For the text-containing cell, return its midpoint in [X, Y] coordinate format. 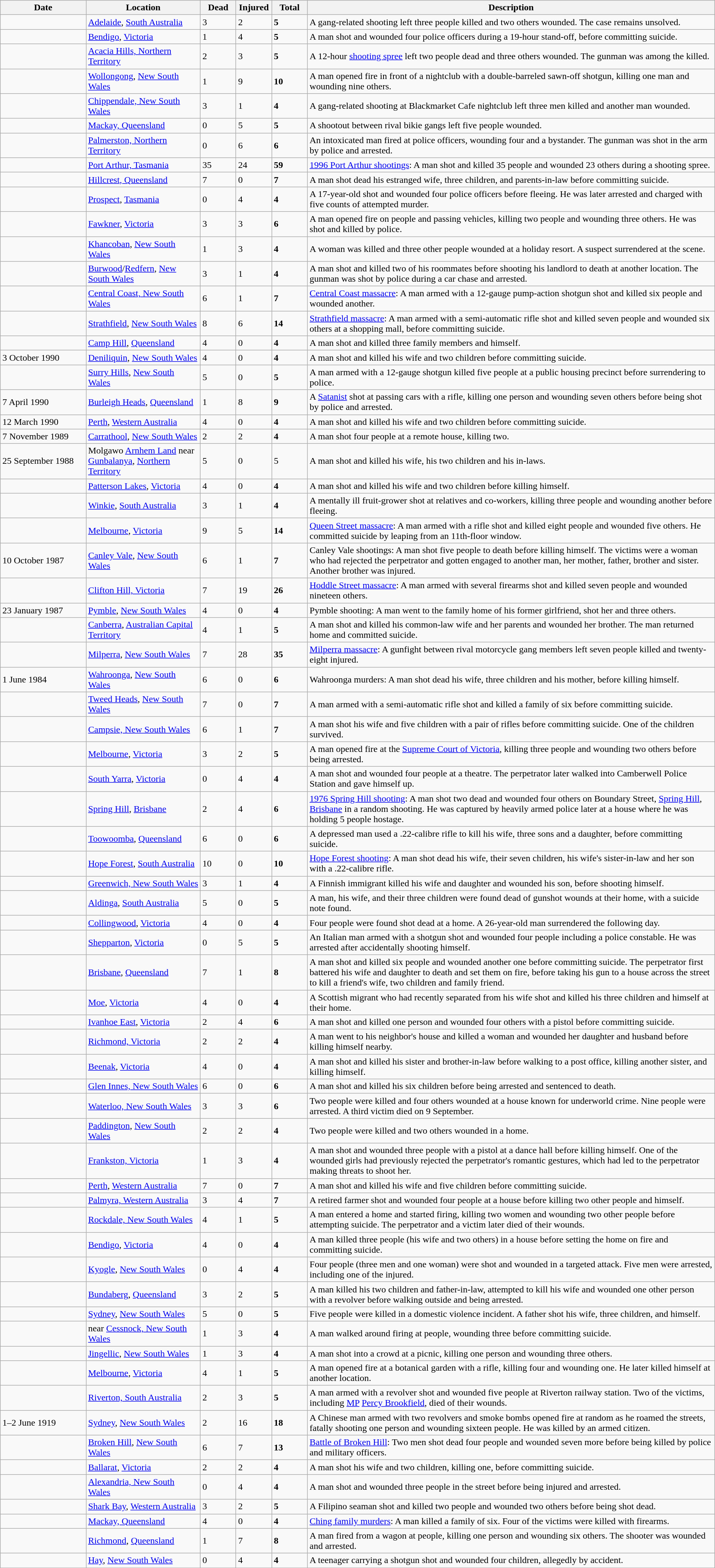
16 [254, 1423]
South Yarra, Victoria [143, 779]
Hillcrest, Queensland [143, 179]
Greenwich, New South Wales [143, 883]
Patterson Lakes, Victoria [143, 486]
A depressed man used a .22-calibre rifle to kill his wife, three sons and a daughter, before committing suicide. [511, 839]
A man walked around firing at people, wounding three before committing suicide. [511, 1334]
Surry Hills, New South Wales [143, 377]
Moe, Victoria [143, 1002]
Carrathool, New South Wales [143, 436]
Adelaide, South Australia [143, 22]
A man opened fire at the Supreme Court of Victoria, killing three people and wounding two others before being arrested. [511, 754]
Location [143, 8]
A Filipino seaman shot and killed two people and wounded two others before being shot dead. [511, 1507]
A woman was killed and three other people wounded at a holiday resort. A suspect surrendered at the scene. [511, 249]
A man shot and wounded four police officers during a 19-hour stand-off, before committing suicide. [511, 37]
Central Coast, New South Wales [143, 298]
Hope Forest, South Australia [143, 863]
A Finnish immigrant killed his wife and daughter and wounded his son, before shooting himself. [511, 883]
A Scottish migrant who had recently separated from his wife shot and killed his three children and himself at their home. [511, 1002]
Milperra massacre: A gunfight between rival motorcycle gang members left seven people killed and twenty-eight injured. [511, 655]
Two people were killed and two others wounded in a home. [511, 1131]
An Italian man armed with a shotgun shot and wounded four people including a police constable. He was arrested after accidentally shooting himself. [511, 942]
Four people were found shot dead at a home. A 26-year-old man surrendered the following day. [511, 923]
7 April 1990 [43, 402]
A man fired from a wagon at people, killing one person and wounding six others. The shooter was wounded and arrested. [511, 1541]
Shepparton, Victoria [143, 942]
Strathfield, New South Wales [143, 324]
A man shot into a crowd at a picnic, killing one person and wounding three others. [511, 1353]
26 [290, 590]
Riverton, South Australia [143, 1398]
Pymble shooting: A man went to the family home of his former girlfriend, shot her and three others. [511, 610]
Injured [254, 8]
Collingwood, Victoria [143, 923]
Ivanhoe East, Victoria [143, 1022]
Glen Innes, New South Wales [143, 1086]
Canberra, Australian Capital Territory [143, 630]
12 March 1990 [43, 422]
Toowoomba, Queensland [143, 839]
Kyogle, New South Wales [143, 1270]
Prospect, Tasmania [143, 199]
Camp Hill, Queensland [143, 343]
Burwood/Redfern, New South Wales [143, 274]
Pymble, New South Wales [143, 610]
Total [290, 8]
Broken Hill, New South Wales [143, 1447]
A man opened fire in front of a nightclub with a double-barreled sawn-off shotgun, killing one man and wounding nine others. [511, 81]
A man shot and killed his wife and two children before killing himself. [511, 486]
A man shot dead his estranged wife, three children, and parents-in-law before committing suicide. [511, 179]
23 January 1987 [43, 610]
Five people were killed in a domestic violence incident. A father shot his wife, three children, and himself. [511, 1314]
A retired farmer shot and wounded four people at a house before killing two other people and himself. [511, 1200]
Fawkner, Victoria [143, 224]
Deniliquin, New South Wales [143, 358]
19 [254, 590]
Tweed Heads, New South Wales [143, 705]
Richmond, Queensland [143, 1541]
Bundaberg, Queensland [143, 1294]
A man shot and killed three family members and himself. [511, 343]
Rockdale, New South Wales [143, 1220]
A man shot four people at a remote house, killing two. [511, 436]
Wollongong, New South Wales [143, 81]
25 September 1988 [43, 461]
Description [511, 8]
18 [290, 1423]
Molgawo Arnhem Land near Gunbalanya, Northern Territory [143, 461]
Jingellic, New South Wales [143, 1353]
Beenak, Victoria [143, 1066]
Dead [218, 8]
Canley Vale, New South Wales [143, 560]
A teenager carrying a shotgun shot and wounded four children, allegedly by accident. [511, 1560]
28 [254, 655]
Alexandria, New South Wales [143, 1487]
Hoddle Street massacre: A man armed with several firearms shot and killed seven people and wounded nineteen others. [511, 590]
7 November 1989 [43, 436]
Khancoban, New South Wales [143, 249]
A man opened fire on people and passing vehicles, killing two people and wounding three others. He was shot and killed by police. [511, 224]
A gang-related shooting at Blackmarket Cafe nightclub left three men killed and another man wounded. [511, 106]
Richmond, Victoria [143, 1042]
A man shot and killed his wife, his two children and his in-laws. [511, 461]
An intoxicated man fired at police officers, wounding four and a bystander. The gunman was shot in the arm by police and arrested. [511, 145]
Chippendale, New South Wales [143, 106]
Palmyra, Western Australia [143, 1200]
Campsie, New South Wales [143, 729]
Port Arthur, Tasmania [143, 165]
A 12-hour shooting spree left two people dead and three others wounded. The gunman was among the killed. [511, 56]
Aldinga, South Australia [143, 903]
Brisbane, Queensland [143, 972]
A 17-year-old shot and wounded four police officers before fleeing. He was later arrested and charged with five counts of attempted murder. [511, 199]
59 [290, 165]
A man armed with a 12-gauge shotgun killed five people at a public housing precinct before surrendering to police. [511, 377]
A man went to his neighbor's house and killed a woman and wounded her daughter and husband before killing himself nearby. [511, 1042]
1 June 1984 [43, 679]
A man armed with a semi-automatic rifle shot and killed a family of six before committing suicide. [511, 705]
A man killed three people (his wife and two others) in a house before setting the home on fire and committing suicide. [511, 1244]
Wahroonga, New South Wales [143, 679]
Frankston, Victoria [143, 1161]
Battle of Broken Hill: Two men shot dead four people and wounded seven more before being killed by police and military officers. [511, 1447]
Winkie, South Australia [143, 505]
13 [290, 1447]
1996 Port Arthur shootings: A man shot and killed 35 people and wounded 23 others during a shooting spree. [511, 165]
Wahroonga murders: A man shot dead his wife, three children and his mother, before killing himself. [511, 679]
Shark Bay, Western Australia [143, 1507]
Palmerston, Northern Territory [143, 145]
Central Coast massacre: A man armed with a 12-gauge pump-action shotgun shot and killed six people and wounded another. [511, 298]
Hay, New South Wales [143, 1560]
Four people (three men and one woman) were shot and wounded in a targeted attack. Five men were arrested, including one of the injured. [511, 1270]
Ching family murders: A man killed a family of six. Four of the victims were killed with firearms. [511, 1521]
A man shot and killed his common-law wife and her parents and wounded her brother. The man returned home and committed suicide. [511, 630]
near Cessnock, New South Wales [143, 1334]
A man shot his wife and five children with a pair of rifles before committing suicide. One of the children survived. [511, 729]
24 [254, 165]
A shootout between rival bikie gangs left five people wounded. [511, 126]
1–2 June 1919 [43, 1423]
A man opened fire at a botanical garden with a rifle, killing four and wounding one. He later killed himself at another location. [511, 1373]
A man, his wife, and their three children were found dead of gunshot wounds at their home, with a suicide note found. [511, 903]
Spring Hill, Brisbane [143, 809]
Acacia Hills, Northern Territory [143, 56]
A man shot and killed his wife and five children before committing suicide. [511, 1186]
Ballarat, Victoria [143, 1467]
A mentally ill fruit-grower shot at relatives and co-workers, killing three people and wounding another before fleeing. [511, 505]
3 October 1990 [43, 358]
Burleigh Heads, Queensland [143, 402]
A man shot and killed one person and wounded four others with a pistol before committing suicide. [511, 1022]
A man shot and killed his sister and brother-in-law before walking to a post office, killing another sister, and killing himself. [511, 1066]
Milperra, New South Wales [143, 655]
Paddington, New South Wales [143, 1131]
10 October 1987 [43, 560]
Hope Forest shooting: A man shot dead his wife, their seven children, his wife's sister-in-law and her son with a .22-calibre rifle. [511, 863]
A Satanist shot at passing cars with a rifle, killing one person and wounding seven others before being shot by police and arrested. [511, 402]
A man shot his wife and two children, killing one, before committing suicide. [511, 1467]
A man shot and wounded four people at a theatre. The perpetrator later walked into Camberwell Police Station and gave himself up. [511, 779]
Clifton Hill, Victoria [143, 590]
Two people were killed and four others wounded at a house known for underworld crime. Nine people were arrested. A third victim died on 9 September. [511, 1106]
Date [43, 8]
A man shot and killed his six children before being arrested and sentenced to death. [511, 1086]
A man shot and wounded three people in the street before being injured and arrested. [511, 1487]
A gang-related shooting left three people killed and two others wounded. The case remains unsolved. [511, 22]
Waterloo, New South Wales [143, 1106]
